Locate the cell with the specified text and output its (x, y) center coordinate. 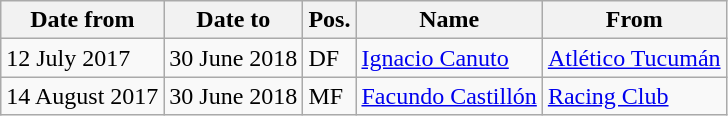
Date from (82, 20)
Name (449, 20)
Facundo Castillón (449, 96)
Date to (234, 20)
Ignacio Canuto (449, 58)
From (634, 20)
MF (330, 96)
Pos. (330, 20)
Racing Club (634, 96)
12 July 2017 (82, 58)
DF (330, 58)
14 August 2017 (82, 96)
Atlético Tucumán (634, 58)
